Search for the cell housing the specified text and yield its [X, Y] center coordinate. 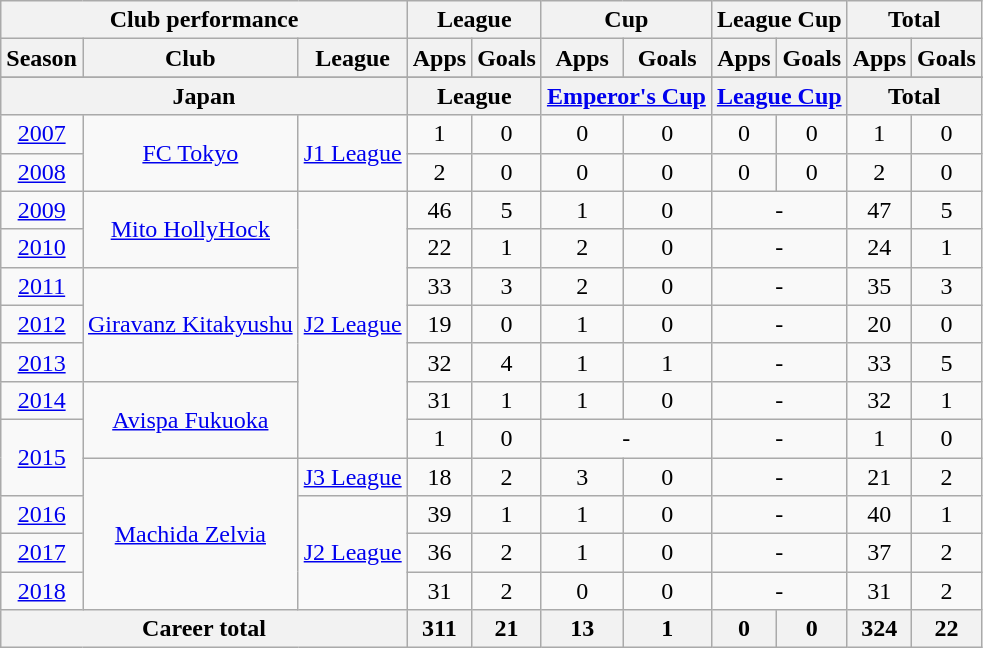
2009 [42, 210]
Career total [204, 629]
47 [879, 210]
2007 [42, 134]
311 [439, 629]
J3 League [352, 477]
Emperor's Cup [626, 96]
2017 [42, 553]
Japan [204, 96]
20 [879, 324]
2016 [42, 515]
35 [879, 286]
24 [879, 248]
46 [439, 210]
2013 [42, 362]
2012 [42, 324]
Giravanz Kitakyushu [190, 324]
39 [439, 515]
Club [190, 58]
18 [439, 477]
J1 League [352, 153]
2014 [42, 400]
Club performance [204, 20]
2015 [42, 457]
Avispa Fukuoka [190, 419]
2008 [42, 172]
Mito HollyHock [190, 229]
Machida Zelvia [190, 534]
2011 [42, 286]
324 [879, 629]
13 [582, 629]
4 [507, 362]
2010 [42, 248]
Season [42, 58]
36 [439, 553]
19 [439, 324]
Cup [626, 20]
37 [879, 553]
40 [879, 515]
2018 [42, 591]
FC Tokyo [190, 153]
